Capture the cell that displays the provided text and extract its [x, y] central coordinate. 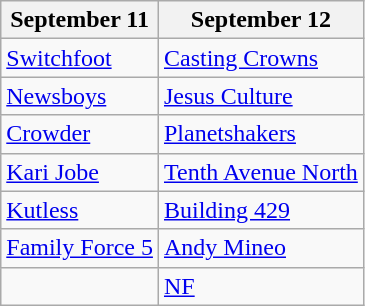
Family Force 5 [80, 248]
Building 429 [260, 210]
Tenth Avenue North [260, 172]
Kari Jobe [80, 172]
Andy Mineo [260, 248]
Jesus Culture [260, 96]
Crowder [80, 134]
NF [260, 286]
Switchfoot [80, 58]
September 11 [80, 20]
Kutless [80, 210]
Newsboys [80, 96]
September 12 [260, 20]
Planetshakers [260, 134]
Casting Crowns [260, 58]
